Extract the [x, y] coordinate from the center of the cell holding the provided text.  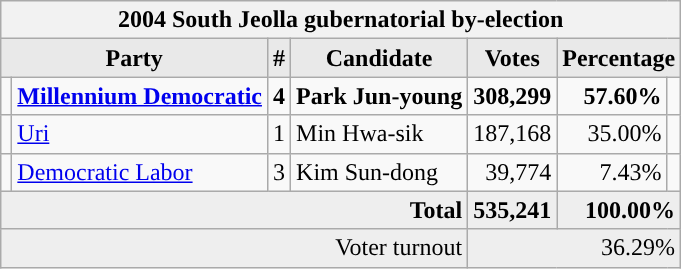
Kim Sun-dong [380, 172]
Millennium Democratic [140, 96]
Candidate [380, 58]
1 [278, 134]
36.29% [574, 248]
100.00% [619, 210]
Total [234, 210]
Min Hwa-sik [380, 134]
7.43% [612, 172]
2004 South Jeolla gubernatorial by-election [341, 20]
57.60% [612, 96]
39,774 [512, 172]
Party [134, 58]
Voter turnout [234, 248]
# [278, 58]
Votes [512, 58]
Uri [140, 134]
Democratic Labor [140, 172]
Percentage [619, 58]
4 [278, 96]
Park Jun-young [380, 96]
35.00% [612, 134]
3 [278, 172]
187,168 [512, 134]
308,299 [512, 96]
535,241 [512, 210]
